Extract the [x, y] coordinate from the center of the cell holding the provided text.  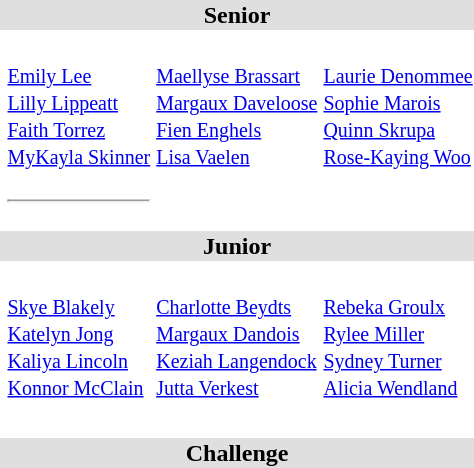
Maellyse BrassartMargaux DavelooseFien EnghelsLisa Vaelen [237, 102]
Challenge [237, 453]
Laurie DenommeeSophie MaroisQuinn SkrupaRose-Kaying Woo [398, 102]
Senior [237, 15]
Junior [237, 246]
Charlotte BeydtsMargaux DandoisKeziah LangendockJutta Verkest [237, 333]
Rebeka GroulxRylee MillerSydney TurnerAlicia Wendland [398, 333]
Emily LeeLilly LippeattFaith TorrezMyKayla Skinner [79, 102]
Skye BlakelyKatelyn JongKaliya LincolnKonnor McClain [79, 333]
